Return (x, y) of the center of cell containing provided text 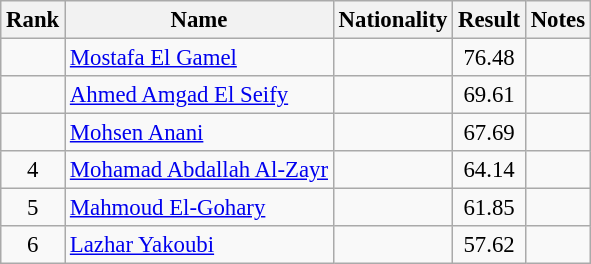
76.48 (490, 58)
67.69 (490, 133)
6 (33, 245)
Notes (558, 20)
Mostafa El Gamel (200, 58)
Lazhar Yakoubi (200, 245)
Name (200, 20)
64.14 (490, 170)
57.62 (490, 245)
Mahmoud El-Gohary (200, 208)
Nationality (392, 20)
Rank (33, 20)
4 (33, 170)
69.61 (490, 95)
Mohamad Abdallah Al-Zayr (200, 170)
Mohsen Anani (200, 133)
5 (33, 208)
Ahmed Amgad El Seify (200, 95)
Result (490, 20)
61.85 (490, 208)
